Return [x, y] of the center of cell containing provided text 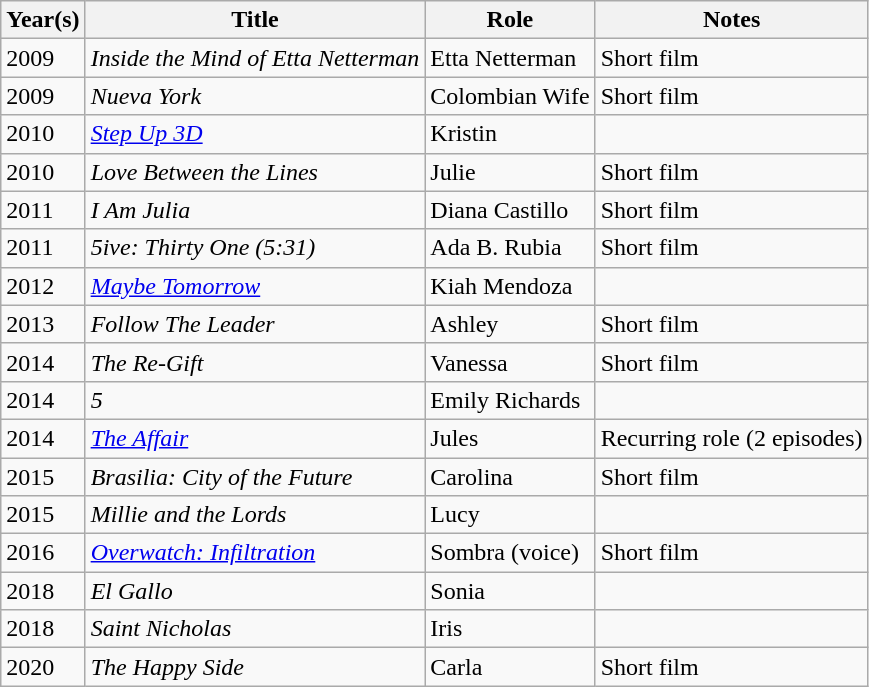
The Affair [255, 438]
Iris [510, 629]
I Am Julia [255, 210]
Colombian Wife [510, 96]
Love Between the Lines [255, 172]
Ashley [510, 324]
Sonia [510, 591]
Recurring role (2 episodes) [732, 438]
The Re-Gift [255, 362]
Carla [510, 667]
Brasilia: City of the Future [255, 477]
5 [255, 400]
5ive: Thirty One (5:31) [255, 248]
Notes [732, 20]
Diana Castillo [510, 210]
Kristin [510, 134]
Carolina [510, 477]
Nueva York [255, 96]
Ada B. Rubia [510, 248]
The Happy Side [255, 667]
El Gallo [255, 591]
Overwatch: Infiltration [255, 553]
Maybe Tomorrow [255, 286]
2013 [43, 324]
Follow The Leader [255, 324]
Jules [510, 438]
2012 [43, 286]
Sombra (voice) [510, 553]
Etta Netterman [510, 58]
Inside the Mind of Etta Netterman [255, 58]
Emily Richards [510, 400]
Step Up 3D [255, 134]
Saint Nicholas [255, 629]
Lucy [510, 515]
Title [255, 20]
Millie and the Lords [255, 515]
2016 [43, 553]
Year(s) [43, 20]
Role [510, 20]
2020 [43, 667]
Julie [510, 172]
Vanessa [510, 362]
Kiah Mendoza [510, 286]
